Pinpoint the cell where the given text exists, returning its (x, y) midpoint coordinate. 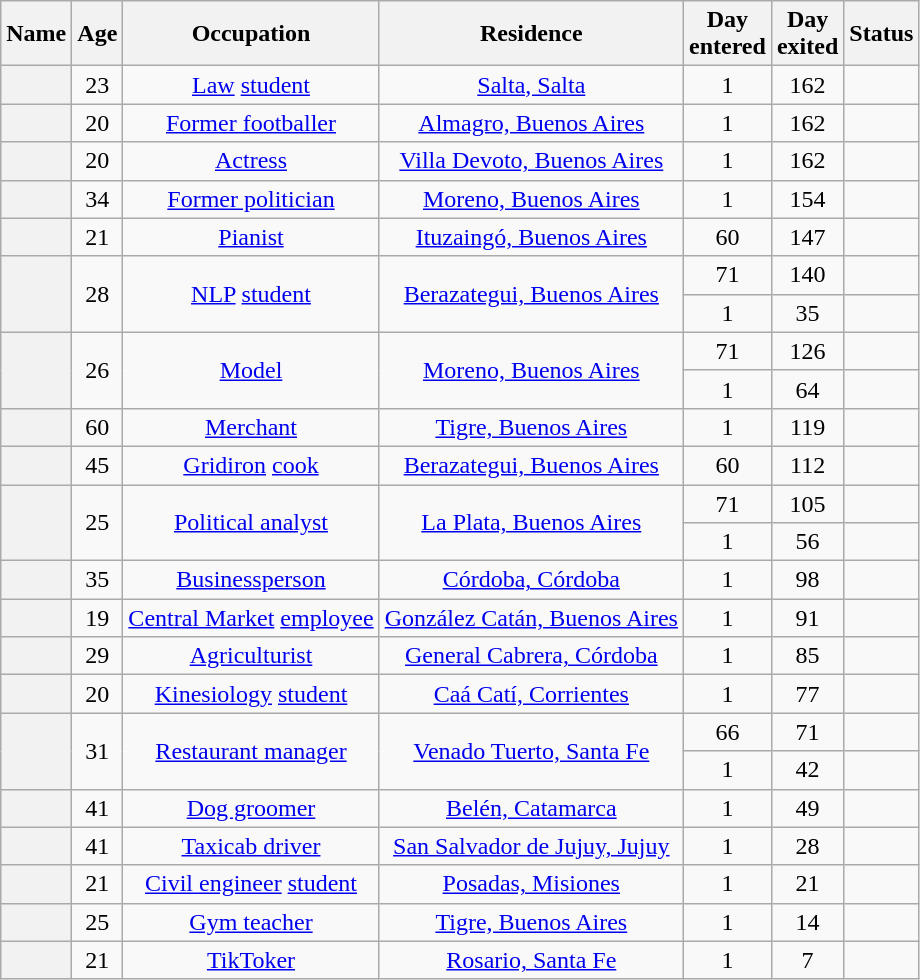
119 (807, 427)
19 (98, 618)
Merchant (251, 427)
31 (98, 751)
La Plata, Buenos Aires (531, 522)
7 (807, 960)
Belén, Catamarca (531, 808)
64 (807, 389)
56 (807, 542)
NLP student (251, 294)
Córdoba, Córdoba (531, 580)
González Catán, Buenos Aires (531, 618)
49 (807, 808)
23 (98, 85)
Central Market employee (251, 618)
Dayentered (727, 34)
Pianist (251, 237)
Dog groomer (251, 808)
91 (807, 618)
147 (807, 237)
Ituzaingó, Buenos Aires (531, 237)
Law student (251, 85)
42 (807, 770)
26 (98, 370)
Posadas, Misiones (531, 884)
Villa Devoto, Buenos Aires (531, 161)
Status (882, 34)
77 (807, 694)
140 (807, 275)
126 (807, 351)
34 (98, 199)
154 (807, 199)
105 (807, 503)
Gym teacher (251, 922)
General Cabrera, Córdoba (531, 656)
45 (98, 465)
112 (807, 465)
29 (98, 656)
Gridiron cook (251, 465)
Civil engineer student (251, 884)
85 (807, 656)
Rosario, Santa Fe (531, 960)
98 (807, 580)
Venado Tuerto, Santa Fe (531, 751)
Model (251, 370)
Age (98, 34)
Actress (251, 161)
Political analyst (251, 522)
Caá Catí, Corrientes (531, 694)
Agriculturist (251, 656)
Dayexited (807, 34)
Residence (531, 34)
Taxicab driver (251, 846)
Salta, Salta (531, 85)
Former footballer (251, 123)
Former politician (251, 199)
Name (36, 34)
14 (807, 922)
66 (727, 732)
Kinesiology student (251, 694)
San Salvador de Jujuy, Jujuy (531, 846)
Restaurant manager (251, 751)
Businessperson (251, 580)
TikToker (251, 960)
Occupation (251, 34)
Almagro, Buenos Aires (531, 123)
